From the cell containing the given text, extract its center point as [X, Y] coordinate. 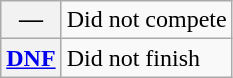
Did not finish [146, 58]
Did not compete [146, 20]
— [31, 20]
DNF [31, 58]
